Output the [x, y] coordinate of the center of the cell containing the given text.  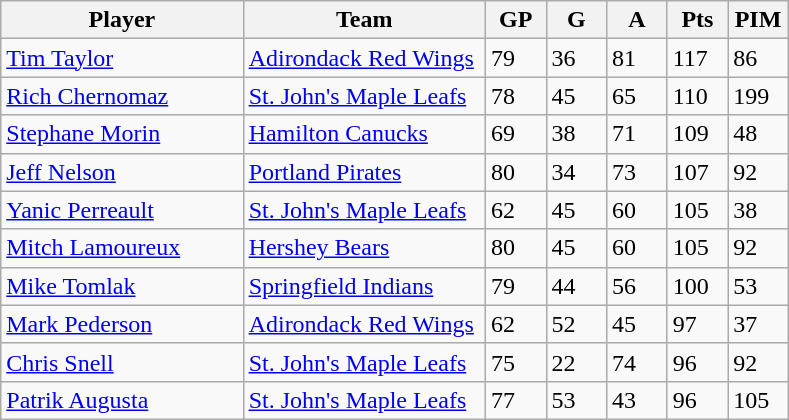
37 [758, 324]
Chris Snell [122, 362]
48 [758, 134]
86 [758, 58]
Yanic Perreault [122, 210]
Portland Pirates [364, 172]
117 [698, 58]
109 [698, 134]
36 [576, 58]
107 [698, 172]
A [638, 20]
Jeff Nelson [122, 172]
Hershey Bears [364, 248]
110 [698, 96]
78 [516, 96]
44 [576, 286]
G [576, 20]
Player [122, 20]
Pts [698, 20]
43 [638, 400]
Hamilton Canucks [364, 134]
77 [516, 400]
GP [516, 20]
Mitch Lamoureux [122, 248]
81 [638, 58]
Springfield Indians [364, 286]
Patrik Augusta [122, 400]
71 [638, 134]
34 [576, 172]
73 [638, 172]
Tim Taylor [122, 58]
Stephane Morin [122, 134]
PIM [758, 20]
Mark Pederson [122, 324]
75 [516, 362]
199 [758, 96]
100 [698, 286]
Rich Chernomaz [122, 96]
Team [364, 20]
22 [576, 362]
69 [516, 134]
97 [698, 324]
52 [576, 324]
65 [638, 96]
Mike Tomlak [122, 286]
74 [638, 362]
56 [638, 286]
